Scan for the cell matching the given text and deliver its [X, Y] coordinate at center. 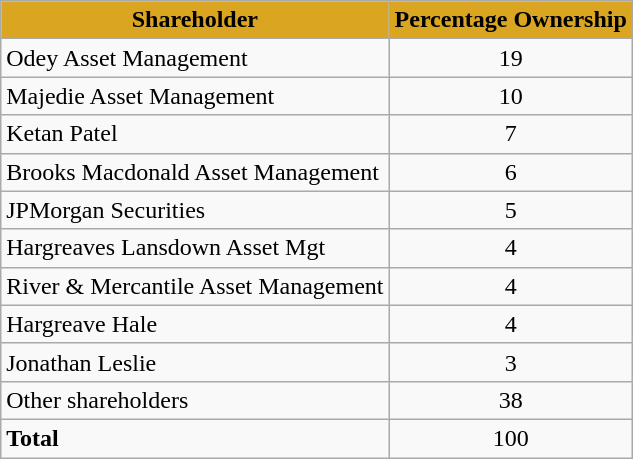
38 [510, 400]
Total [195, 438]
7 [510, 134]
Hargreave Hale [195, 324]
100 [510, 438]
10 [510, 96]
6 [510, 172]
3 [510, 362]
Hargreaves Lansdown Asset Mgt [195, 248]
Other shareholders [195, 400]
Jonathan Leslie [195, 362]
Ketan Patel [195, 134]
JPMorgan Securities [195, 210]
5 [510, 210]
Brooks Macdonald Asset Management [195, 172]
Majedie Asset Management [195, 96]
Percentage Ownership [510, 20]
Shareholder [195, 20]
River & Mercantile Asset Management [195, 286]
Odey Asset Management [195, 58]
19 [510, 58]
